Capture the cell that displays the provided text and extract its (x, y) central coordinate. 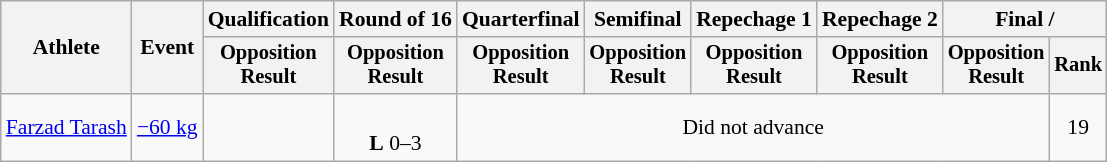
L 0–3 (396, 128)
Did not advance (753, 128)
Semifinal (638, 19)
Farzad Tarash (66, 128)
Repechage 1 (754, 19)
Rank (1078, 66)
Round of 16 (396, 19)
19 (1078, 128)
−60 kg (168, 128)
Event (168, 48)
Repechage 2 (880, 19)
Qualification (268, 19)
Athlete (66, 48)
Quarterfinal (521, 19)
Final / (1025, 19)
